From the cell containing the given text, extract its center point as (x, y) coordinate. 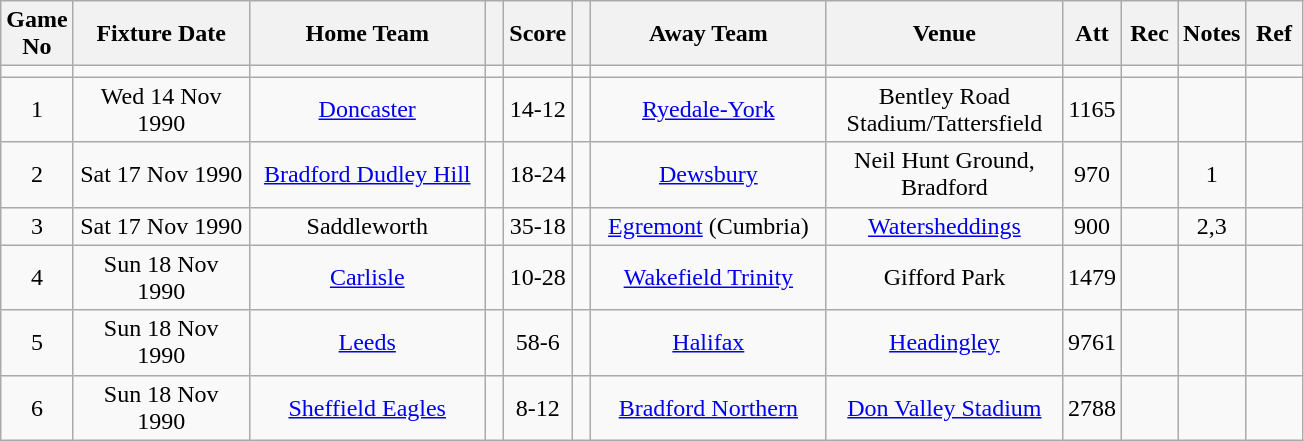
4 (37, 278)
1479 (1092, 278)
9761 (1092, 342)
Wed 14 Nov 1990 (161, 110)
58-6 (538, 342)
Halifax (708, 342)
Venue (944, 34)
Saddleworth (367, 226)
Home Team (367, 34)
Bradford Northern (708, 408)
970 (1092, 174)
2,3 (1212, 226)
Sheffield Eagles (367, 408)
900 (1092, 226)
Egremont (Cumbria) (708, 226)
Dewsbury (708, 174)
Watersheddings (944, 226)
Game No (37, 34)
2 (37, 174)
6 (37, 408)
Leeds (367, 342)
Wakefield Trinity (708, 278)
8-12 (538, 408)
Doncaster (367, 110)
Att (1092, 34)
1165 (1092, 110)
35-18 (538, 226)
3 (37, 226)
Fixture Date (161, 34)
Headingley (944, 342)
Gifford Park (944, 278)
14-12 (538, 110)
Notes (1212, 34)
18-24 (538, 174)
Rec (1150, 34)
5 (37, 342)
Bradford Dudley Hill (367, 174)
2788 (1092, 408)
Score (538, 34)
Carlisle (367, 278)
Bentley Road Stadium/Tattersfield (944, 110)
Neil Hunt Ground, Bradford (944, 174)
Away Team (708, 34)
Ref (1274, 34)
Don Valley Stadium (944, 408)
10-28 (538, 278)
Ryedale-York (708, 110)
